Find where the given text appears and provide that cell's center as [X, Y] coordinate. 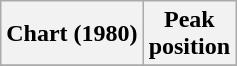
Chart (1980) [72, 34]
Peakposition [189, 34]
